Search for the cell housing the specified text and yield its (x, y) center coordinate. 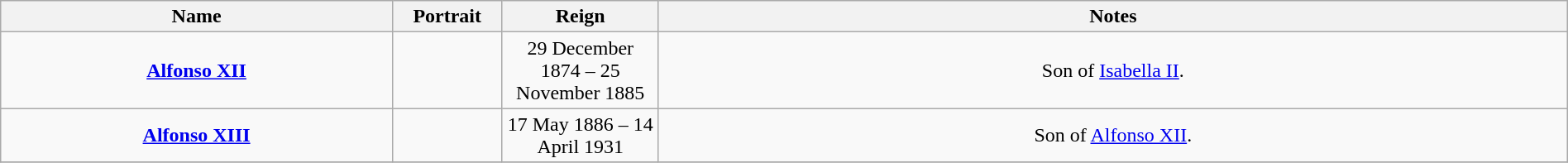
Name (197, 17)
Son of Alfonso XII. (1113, 136)
Portrait (447, 17)
Reign (581, 17)
17 May 1886 – 14 April 1931 (581, 136)
Alfonso XIII (197, 136)
29 December 1874 – 25 November 1885 (581, 70)
Alfonso XII (197, 70)
Son of Isabella II. (1113, 70)
Notes (1113, 17)
